Search for the cell housing the specified text and yield its [x, y] center coordinate. 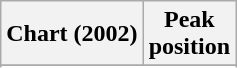
Chart (2002) [72, 34]
Peakposition [189, 34]
